Return the (x, y) coordinate for the center point of the cell that contains the specified text.  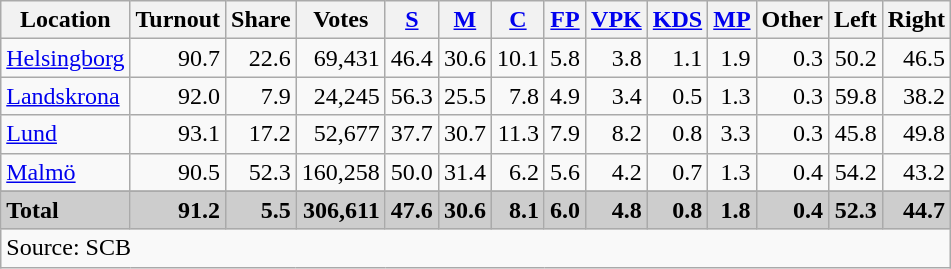
8.1 (518, 210)
Votes (340, 20)
56.3 (412, 96)
4.9 (564, 96)
MP (732, 20)
31.4 (464, 172)
1.1 (677, 58)
69,431 (340, 58)
24,245 (340, 96)
Malmö (66, 172)
6.2 (518, 172)
5.6 (564, 172)
11.3 (518, 134)
54.2 (855, 172)
44.7 (916, 210)
1.8 (732, 210)
4.8 (617, 210)
Share (262, 20)
KDS (677, 20)
3.4 (617, 96)
Total (66, 210)
43.2 (916, 172)
Left (855, 20)
5.5 (262, 210)
0.5 (677, 96)
17.2 (262, 134)
VPK (617, 20)
1.9 (732, 58)
50.0 (412, 172)
160,258 (340, 172)
59.8 (855, 96)
10.1 (518, 58)
49.8 (916, 134)
91.2 (178, 210)
S (412, 20)
Landskrona (66, 96)
47.6 (412, 210)
5.8 (564, 58)
37.7 (412, 134)
C (518, 20)
3.8 (617, 58)
306,611 (340, 210)
Helsingborg (66, 58)
93.1 (178, 134)
FP (564, 20)
46.5 (916, 58)
46.4 (412, 58)
90.7 (178, 58)
Other (792, 20)
50.2 (855, 58)
92.0 (178, 96)
30.7 (464, 134)
8.2 (617, 134)
0.7 (677, 172)
Source: SCB (476, 248)
25.5 (464, 96)
7.8 (518, 96)
Lund (66, 134)
4.2 (617, 172)
6.0 (564, 210)
90.5 (178, 172)
M (464, 20)
3.3 (732, 134)
22.6 (262, 58)
Turnout (178, 20)
Location (66, 20)
38.2 (916, 96)
52,677 (340, 134)
Right (916, 20)
45.8 (855, 134)
